Search for the cell housing the specified text and yield its [X, Y] center coordinate. 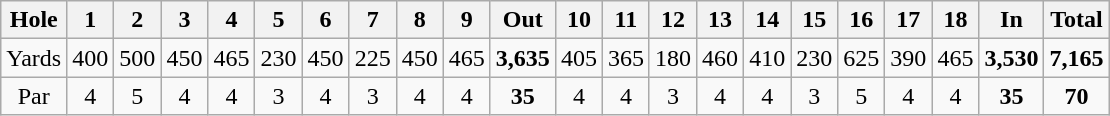
225 [372, 58]
Par [34, 96]
625 [862, 58]
14 [768, 20]
13 [720, 20]
11 [626, 20]
16 [862, 20]
10 [578, 20]
3,530 [1012, 58]
7 [372, 20]
Total [1076, 20]
15 [814, 20]
17 [908, 20]
Hole [34, 20]
180 [672, 58]
12 [672, 20]
400 [90, 58]
1 [90, 20]
In [1012, 20]
Out [522, 20]
460 [720, 58]
2 [138, 20]
3,635 [522, 58]
8 [420, 20]
410 [768, 58]
9 [466, 20]
Yards [34, 58]
365 [626, 58]
405 [578, 58]
7,165 [1076, 58]
390 [908, 58]
18 [956, 20]
500 [138, 58]
6 [326, 20]
70 [1076, 96]
